Locate the cell with the specified text and output its (x, y) center coordinate. 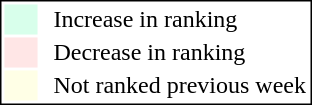
Decrease in ranking (180, 53)
Not ranked previous week (180, 85)
Increase in ranking (180, 19)
